For the text-containing cell, return its midpoint in (X, Y) coordinate format. 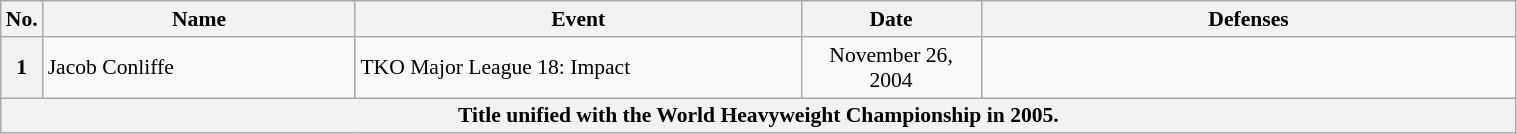
Name (200, 19)
Title unified with the World Heavyweight Championship in 2005. (758, 116)
TKO Major League 18: Impact (578, 68)
1 (22, 68)
Event (578, 19)
Jacob Conliffe (200, 68)
No. (22, 19)
Defenses (1248, 19)
November 26, 2004 (891, 68)
Date (891, 19)
